Output the (x, y) coordinate of the center of the cell containing the given text.  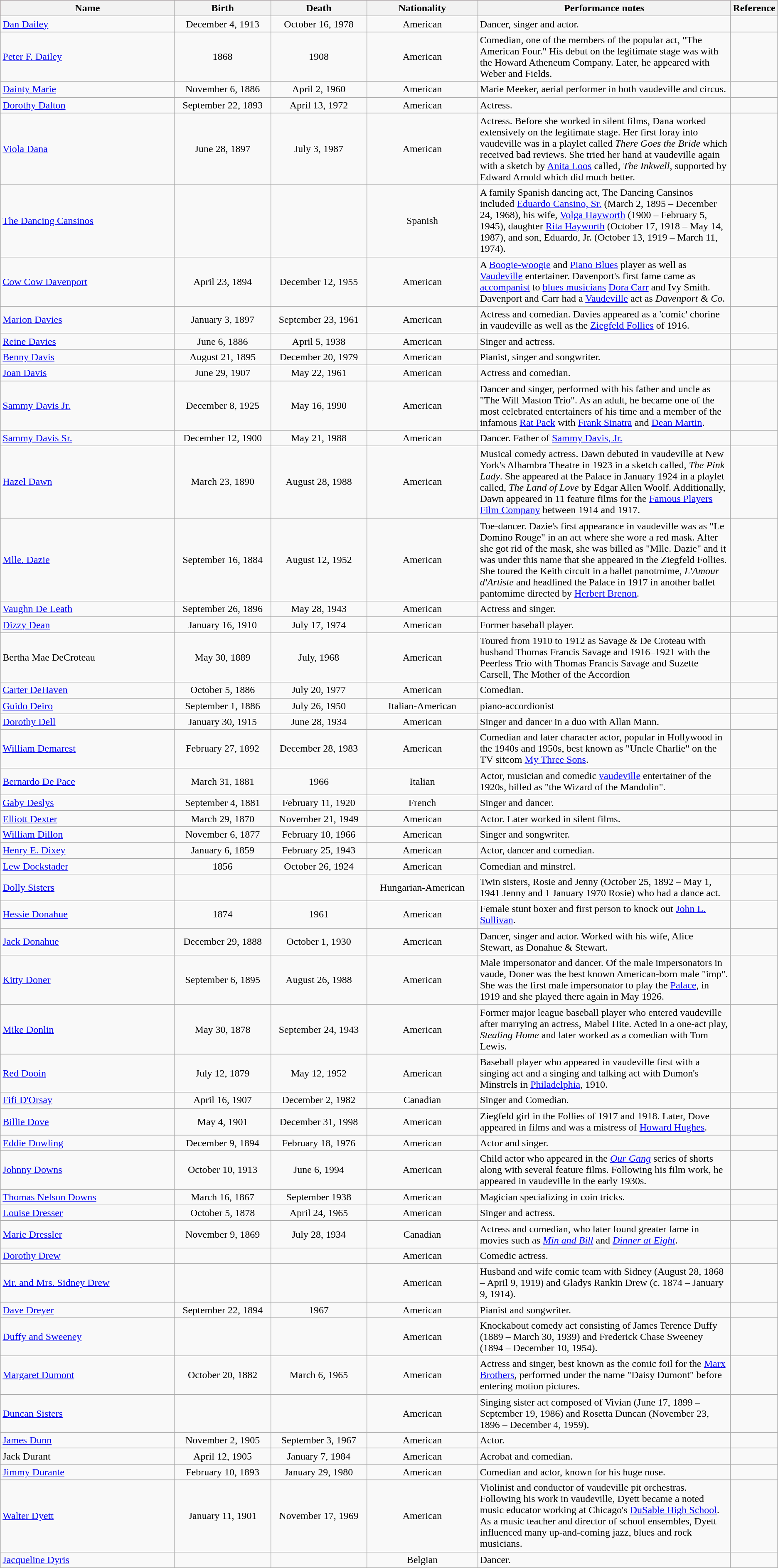
Guido Deiro (87, 706)
Cow Cow Davenport (87, 282)
September 22, 1893 (223, 105)
Benny Davis (87, 357)
August 26, 1988 (318, 980)
Dancer. (604, 1560)
Johnny Downs (87, 1170)
1856 (223, 866)
Magician specializing in coin tricks. (604, 1197)
Knockabout comedy act consisting of James Terence Duffy (1889 – March 30, 1939) and Frederick Chase Sweeney (1894 – December 10, 1954). (604, 1337)
Marie Meeker, aerial performer in both vaudeville and circus. (604, 89)
January 11, 1901 (223, 1516)
Singer and Comedian. (604, 1100)
Dancer, singer and actor. (604, 24)
June 28, 1934 (318, 722)
April 5, 1938 (318, 341)
February 18, 1976 (318, 1143)
June 6, 1886 (223, 341)
May 30, 1889 (223, 657)
March 16, 1867 (223, 1197)
William Demarest (87, 749)
July 28, 1934 (318, 1234)
Reine Davies (87, 341)
Bernardo De Pace (87, 781)
Acrobat and comedian. (604, 1456)
September 6, 1895 (223, 980)
November 2, 1905 (223, 1440)
November 9, 1869 (223, 1234)
Fifi D'Orsay (87, 1100)
December 31, 1998 (318, 1122)
Elliott Dexter (87, 818)
October 20, 1882 (223, 1375)
piano-accordionist (604, 706)
December 12, 1900 (223, 438)
July, 1968 (318, 657)
March 23, 1890 (223, 482)
October 16, 1978 (318, 24)
January 30, 1915 (223, 722)
Gaby Deslys (87, 803)
May 21, 1988 (318, 438)
Italian (422, 781)
Jack Durant (87, 1456)
Lew Dockstader (87, 866)
1874 (223, 915)
Dolly Sisters (87, 887)
Reference (754, 8)
Comedian and minstrel. (604, 866)
February 10, 1966 (318, 834)
Singer and dancer. (604, 803)
February 11, 1920 (318, 803)
Hungarian-American (422, 887)
April 24, 1965 (318, 1213)
Henry E. Dixey (87, 850)
The Dancing Cansinos (87, 221)
Dizzy Dean (87, 625)
May 4, 1901 (223, 1122)
December 20, 1979 (318, 357)
Comedian. (604, 690)
January 29, 1980 (318, 1472)
Husband and wife comic team with Sidney (August 28, 1868 – April 9, 1919) and Gladys Rankin Drew (c. 1874 – January 9, 1914). (604, 1283)
Twin sisters, Rosie and Jenny (October 25, 1892 – May 1, 1941 Jenny and 1 January 1970 Rosie) who had a dance act. (604, 887)
March 6, 1965 (318, 1375)
Actor. (604, 1440)
October 1, 1930 (318, 941)
1868 (223, 57)
Ziegfeld girl in the Follies of 1917 and 1918. Later, Dove appeared in films and was a mistress of Howard Hughes. (604, 1122)
1961 (318, 915)
December 8, 1925 (223, 406)
Dancer. Father of Sammy Davis, Jr. (604, 438)
October 5, 1886 (223, 690)
May 30, 1878 (223, 1030)
May 22, 1961 (318, 373)
Actor and singer. (604, 1143)
Marion Davies (87, 320)
Marie Dressler (87, 1234)
November 17, 1969 (318, 1516)
May 28, 1943 (318, 609)
Singer and dancer in a duo with Allan Mann. (604, 722)
Joan Davis (87, 373)
Death (318, 8)
April 13, 1972 (318, 105)
February 27, 1892 (223, 749)
Actor, dancer and comedian. (604, 850)
Eddie Dowling (87, 1143)
Dorothy Dalton (87, 105)
1966 (318, 781)
Baseball player who appeared in vaudeville first with a singing act and a singing and talking act with Dumon's Minstrels in Philadelphia, 1910. (604, 1073)
Carter DeHaven (87, 690)
Name (87, 8)
July 12, 1879 (223, 1073)
July 26, 1950 (318, 706)
Kitty Doner (87, 980)
French (422, 803)
Thomas Nelson Downs (87, 1197)
November 21, 1949 (318, 818)
Jimmy Durante (87, 1472)
Spanish (422, 221)
September 24, 1943 (318, 1030)
Dorothy Dell (87, 722)
December 28, 1983 (318, 749)
Sammy Davis Sr. (87, 438)
Actress and singer, best known as the comic foil for the Marx Brothers, performed under the name "Daisy Dumont" before entering motion pictures. (604, 1375)
May 12, 1952 (318, 1073)
October 5, 1878 (223, 1213)
James Dunn (87, 1440)
Comedic actress. (604, 1256)
September 26, 1896 (223, 609)
March 29, 1870 (223, 818)
Duffy and Sweeney (87, 1337)
Vaughn De Leath (87, 609)
April 16, 1907 (223, 1100)
William Dillon (87, 834)
Duncan Sisters (87, 1413)
September 1938 (318, 1197)
Singer and songwriter. (604, 834)
Actress and singer. (604, 609)
January 3, 1897 (223, 320)
September 22, 1894 (223, 1310)
June 6, 1994 (318, 1170)
April 23, 1894 (223, 282)
Comedian and later character actor, popular in Hollywood in the 1940s and 1950s, best known as "Uncle Charlie" on the TV sitcom My Three Sons. (604, 749)
Belgian (422, 1560)
Dainty Marie (87, 89)
December 29, 1888 (223, 941)
Dancer, singer and actor. Worked with his wife, Alice Stewart, as Donahue & Stewart. (604, 941)
Former baseball player. (604, 625)
Italian-American (422, 706)
Jacqueline Dyris (87, 1560)
Mike Donlin (87, 1030)
Actress and comedian, who later found greater fame in movies such as Min and Bill and Dinner at Eight. (604, 1234)
October 10, 1913 (223, 1170)
1967 (318, 1310)
April 2, 1960 (318, 89)
Louise Dresser (87, 1213)
Mr. and Mrs. Sidney Drew (87, 1283)
March 31, 1881 (223, 781)
January 6, 1859 (223, 850)
Pianist, singer and songwriter. (604, 357)
Bertha Mae DeCroteau (87, 657)
November 6, 1877 (223, 834)
Nationality (422, 8)
Red Dooin (87, 1073)
December 4, 1913 (223, 24)
Peter F. Dailey (87, 57)
October 26, 1924 (318, 866)
Margaret Dumont (87, 1375)
August 12, 1952 (318, 560)
Actress. (604, 105)
December 2, 1982 (318, 1100)
July 20, 1977 (318, 690)
Billie Dove (87, 1122)
September 23, 1961 (318, 320)
Dave Dreyer (87, 1310)
February 10, 1893 (223, 1472)
Dan Dailey (87, 24)
December 9, 1894 (223, 1143)
Pianist and songwriter. (604, 1310)
May 16, 1990 (318, 406)
September 16, 1884 (223, 560)
Birth (223, 8)
Actor. Later worked in silent films. (604, 818)
Actress and comedian. (604, 373)
August 28, 1988 (318, 482)
August 21, 1895 (223, 357)
September 3, 1967 (318, 1440)
Mlle. Dazie (87, 560)
December 12, 1955 (318, 282)
June 28, 1897 (223, 149)
Hazel Dawn (87, 482)
June 29, 1907 (223, 373)
November 6, 1886 (223, 89)
April 12, 1905 (223, 1456)
Walter Dyett (87, 1516)
Actress and comedian. Davies appeared as a 'comic' chorine in vaudeville as well as the Ziegfeld Follies of 1916. (604, 320)
February 25, 1943 (318, 850)
Sammy Davis Jr. (87, 406)
July 17, 1974 (318, 625)
Hessie Donahue (87, 915)
Performance notes (604, 8)
Viola Dana (87, 149)
September 4, 1881 (223, 803)
January 16, 1910 (223, 625)
Dorothy Drew (87, 1256)
July 3, 1987 (318, 149)
Comedian and actor, known for his huge nose. (604, 1472)
Singing sister act composed of Vivian (June 17, 1899 – September 19, 1986) and Rosetta Duncan (November 23, 1896 – December 4, 1959). (604, 1413)
Female stunt boxer and first person to knock out John L. Sullivan. (604, 915)
January 7, 1984 (318, 1456)
Actor, musician and comedic vaudeville entertainer of the 1920s, billed as "the Wizard of the Mandolin". (604, 781)
September 1, 1886 (223, 706)
1908 (318, 57)
Jack Donahue (87, 941)
